Output the (x, y) coordinate of the center of the cell containing the given text.  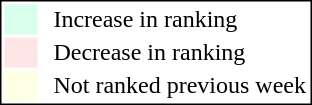
Decrease in ranking (180, 53)
Increase in ranking (180, 19)
Not ranked previous week (180, 85)
